Search for the cell housing the specified text and yield its [x, y] center coordinate. 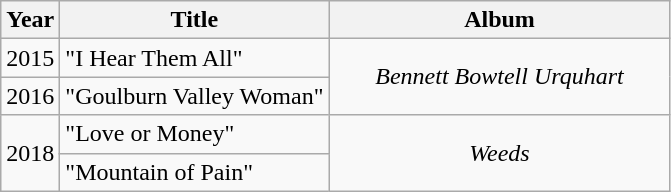
"Goulburn Valley Woman" [194, 96]
2016 [30, 96]
"Mountain of Pain" [194, 172]
Album [500, 20]
2015 [30, 58]
Bennett Bowtell Urquhart [500, 77]
"Love or Money" [194, 134]
Year [30, 20]
2018 [30, 153]
Weeds [500, 153]
Title [194, 20]
"I Hear Them All" [194, 58]
